Output the (X, Y) coordinate of the center of the cell containing the given text.  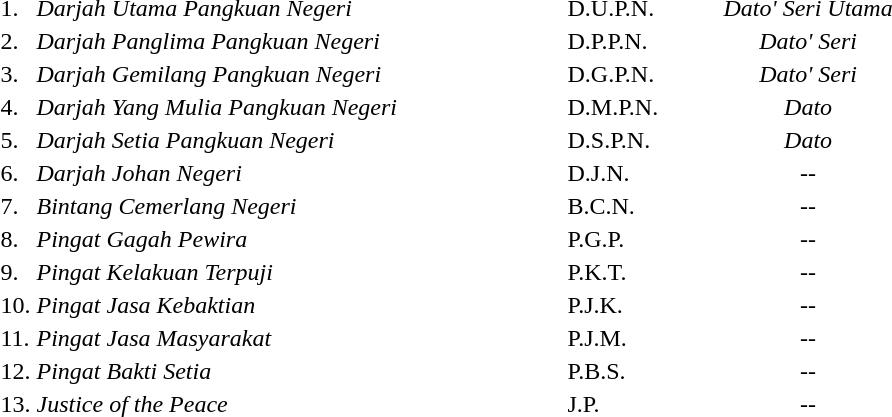
D.J.N. (642, 173)
D.P.P.N. (642, 41)
P.J.M. (642, 338)
P.J.K. (642, 305)
Darjah Panglima Pangkuan Negeri (299, 41)
Darjah Gemilang Pangkuan Negeri (299, 74)
P.G.P. (642, 239)
Darjah Johan Negeri (299, 173)
Pingat Gagah Pewira (299, 239)
D.G.P.N. (642, 74)
D.M.P.N. (642, 107)
Pingat Jasa Masyarakat (299, 338)
Pingat Jasa Kebaktian (299, 305)
Darjah Yang Mulia Pangkuan Negeri (299, 107)
D.S.P.N. (642, 140)
Pingat Bakti Setia (299, 371)
B.C.N. (642, 206)
Pingat Kelakuan Terpuji (299, 272)
Bintang Cemerlang Negeri (299, 206)
P.K.T. (642, 272)
P.B.S. (642, 371)
Darjah Setia Pangkuan Negeri (299, 140)
